Locate the cell with the specified text and output its [x, y] center coordinate. 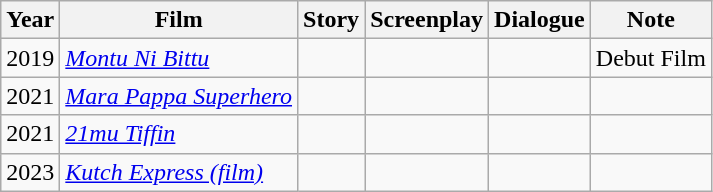
Dialogue [540, 20]
Debut Film [650, 58]
21mu Tiffin [179, 134]
Story [332, 20]
Kutch Express (film) [179, 172]
Screenplay [427, 20]
Montu Ni Bittu [179, 58]
Mara Pappa Superhero [179, 96]
Note [650, 20]
Film [179, 20]
2023 [30, 172]
2019 [30, 58]
Year [30, 20]
